Provide the (x, y) coordinate of the cell's center where the given text is located.  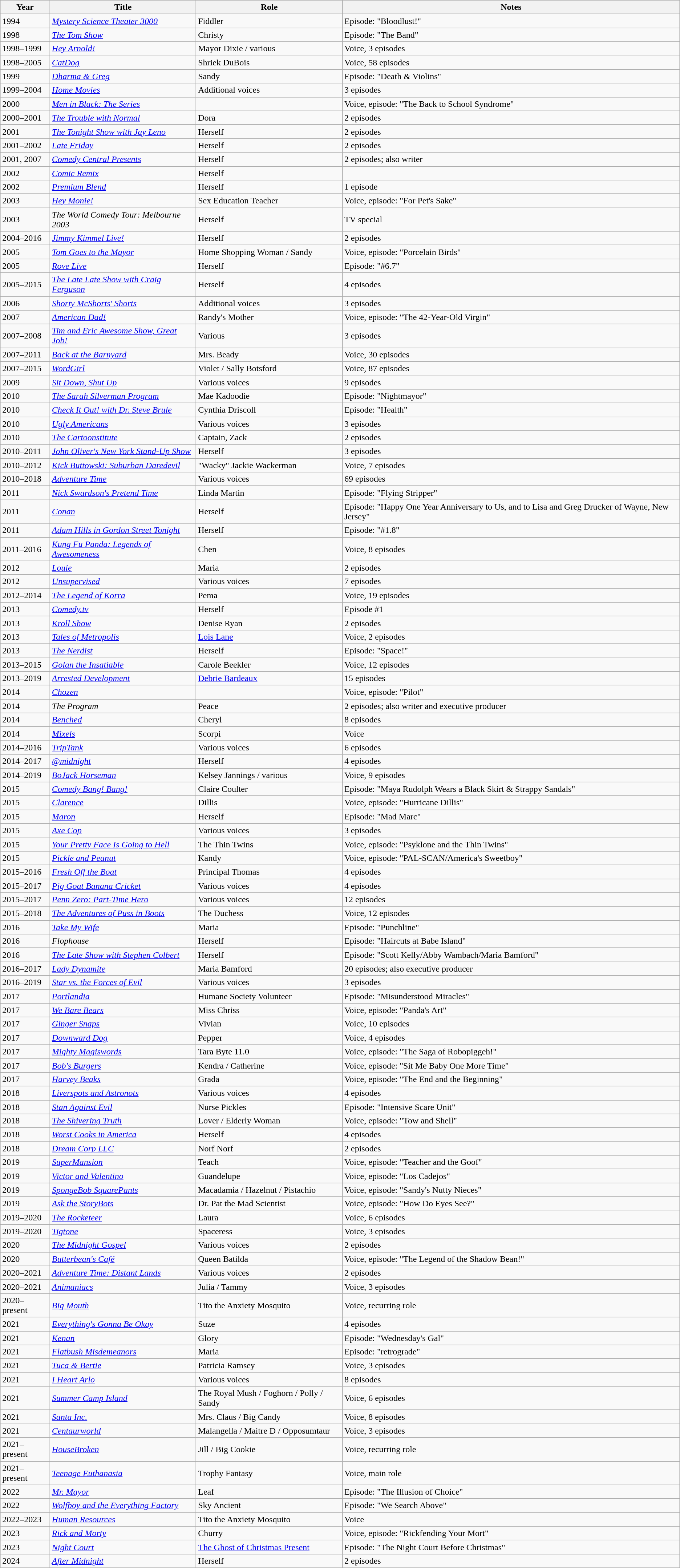
Voice, episode: "The Back to School Syndrome" (511, 104)
1998 (25, 35)
Pepper (270, 1038)
Episode #1 (511, 609)
Laura (270, 1217)
Voice, episode: "Porcelain Birds" (511, 252)
Golan the Insatiable (123, 664)
Animaniacs (123, 1287)
2020–present (25, 1305)
Sit Down, Shut Up (123, 382)
The Adventures of Puss in Boots (123, 913)
Night Court (123, 1547)
Chen (270, 549)
Voice, 2 episodes (511, 637)
2015–2018 (25, 913)
Humane Society Volunteer (270, 996)
Leaf (270, 1492)
Voice, main role (511, 1473)
American Dad! (123, 317)
Bob's Burgers (123, 1065)
2001 (25, 131)
Chozen (123, 692)
BoJack Horseman (123, 775)
Tom Goes to the Mayor (123, 252)
Kenan (123, 1338)
Comedy Central Presents (123, 159)
Dream Corp LLC (123, 1148)
Victor and Valentino (123, 1176)
Sandy (270, 76)
Lois Lane (270, 637)
2014–2017 (25, 761)
Comic Remix (123, 173)
Comedy.tv (123, 609)
Voice, episode: "Teacher and the Goof" (511, 1162)
Tara Byte 11.0 (270, 1052)
Lady Dynamite (123, 969)
The Duchess (270, 913)
Grada (270, 1079)
Nick Swardson's Pretend Time (123, 493)
Pema (270, 595)
2011–2016 (25, 549)
Tim and Eric Awesome Show, Great Job! (123, 336)
Fresh Off the Boat (123, 872)
The Trouble with Normal (123, 118)
Tigtone (123, 1231)
Liverspots and Astronots (123, 1093)
Episode: "Health" (511, 410)
Linda Martin (270, 493)
2006 (25, 303)
The Rocketeer (123, 1217)
Check It Out! with Dr. Steve Brule (123, 410)
I Heart Arlo (123, 1379)
Voice, episode: "Los Cadejos" (511, 1176)
2022–2023 (25, 1519)
2012–2014 (25, 595)
Glory (270, 1338)
Tuca & Bertie (123, 1366)
20 episodes; also executive producer (511, 969)
Pickle and Peanut (123, 858)
Maron (123, 817)
Kelsey Jannings / various (270, 775)
The Shivering Truth (123, 1121)
Patricia Ramsey (270, 1366)
The Legend of Korra (123, 595)
Peace (270, 706)
Christy (270, 35)
Nurse Pickles (270, 1107)
Big Mouth (123, 1305)
Ginger Snaps (123, 1024)
2007–2011 (25, 354)
Spaceress (270, 1231)
Centaurworld (123, 1431)
Mae Kadoodie (270, 396)
Star vs. the Forces of Evil (123, 982)
1998–1999 (25, 49)
2009 (25, 382)
The World Comedy Tour: Melbourne 2003 (123, 219)
1999 (25, 76)
Episode: "Maya Rudolph Wears a Black Skirt & Strappy Sandals" (511, 789)
Cynthia Driscoll (270, 410)
Voice, episode: "Sandy's Nutty Nieces" (511, 1190)
2000 (25, 104)
Episode: "Wednesday's Gal" (511, 1338)
2014–2019 (25, 775)
6 episodes (511, 747)
Norf Norf (270, 1148)
Flatbush Misdemeanors (123, 1352)
2013–2019 (25, 678)
Pig Goat Banana Cricket (123, 886)
Voice, 58 episodes (511, 62)
Teenage Euthanasia (123, 1473)
Episode: "Space!" (511, 651)
Louie (123, 568)
2007 (25, 317)
Voice, episode: "Rickfending Your Mort" (511, 1533)
Sky Ancient (270, 1506)
2010–2018 (25, 479)
@midnight (123, 761)
12 episodes (511, 900)
Voice, 87 episodes (511, 368)
Mr. Mayor (123, 1492)
Episode: "Intensive Scare Unit" (511, 1107)
Kick Buttowski: Suburban Daredevil (123, 465)
Episode: "Misunderstood Miracles" (511, 996)
Clarence (123, 803)
Dr. Pat the Mad Scientist (270, 1204)
Suze (270, 1324)
Mayor Dixie / various (270, 49)
Debrie Bardeaux (270, 678)
Flophouse (123, 941)
Trophy Fantasy (270, 1473)
Ugly Americans (123, 424)
7 episodes (511, 582)
Episode: "#1.8" (511, 530)
Voice, episode: "Hurricane Dillis" (511, 803)
Queen Batilda (270, 1259)
Unsupervised (123, 582)
TV special (511, 219)
Home Movies (123, 90)
The Late Late Show with Craig Ferguson (123, 285)
HouseBroken (123, 1449)
Episode: "#6.7" (511, 266)
Randy's Mother (270, 317)
Voice, 19 episodes (511, 595)
Episode: "The Night Court Before Christmas" (511, 1547)
Kung Fu Panda: Legends of Awesomeness (123, 549)
2024 (25, 1561)
Voice, episode: "The 42-Year-Old Virgin" (511, 317)
Wolfboy and the Everything Factory (123, 1506)
Lover / Elderly Woman (270, 1121)
2 episodes; also writer and executive producer (511, 706)
Rove Live (123, 266)
Human Resources (123, 1519)
The Nerdist (123, 651)
John Oliver's New York Stand-Up Show (123, 451)
Back at the Barnyard (123, 354)
Downward Dog (123, 1038)
15 episodes (511, 678)
Episode: "Nightmayor" (511, 396)
Claire Coulter (270, 789)
Guandelupe (270, 1176)
After Midnight (123, 1561)
Voice, 4 episodes (511, 1038)
Carole Beekler (270, 664)
Principal Thomas (270, 872)
The Sarah Silverman Program (123, 396)
Voice, episode: "How Do Eyes See?" (511, 1204)
Notes (511, 7)
Voice, episode: "PAL-SCAN/America's Sweetboy" (511, 858)
Axe Cop (123, 830)
Mystery Science Theater 3000 (123, 21)
Captain, Zack (270, 438)
Episode: "Haircuts at Babe Island" (511, 941)
2016–2017 (25, 969)
Everything's Gonna Be Okay (123, 1324)
Voice, episode: "The Saga of Robopiggeh!" (511, 1052)
Year (25, 7)
Ask the StoryBots (123, 1204)
Dillis (270, 803)
Jill / Big Cookie (270, 1449)
Title (123, 7)
Adventure Time: Distant Lands (123, 1273)
The Tonight Show with Jay Leno (123, 131)
2013–2015 (25, 664)
Scorpi (270, 734)
2007–2015 (25, 368)
Penn Zero: Part-Time Hero (123, 900)
69 episodes (511, 479)
Hey Arnold! (123, 49)
Episode: "Mad Marc" (511, 817)
Jimmy Kimmel Live! (123, 238)
The Tom Show (123, 35)
Voice, 10 episodes (511, 1024)
Voice, 30 episodes (511, 354)
Episode: "The Illusion of Choice" (511, 1492)
Cheryl (270, 720)
Voice, episode: "Psyklone and the Thin Twins" (511, 844)
Fiddler (270, 21)
Tales of Metropolis (123, 637)
Kroll Show (123, 623)
Miss Chriss (270, 1010)
The Ghost of Christmas Present (270, 1547)
Voice, episode: "The Legend of the Shadow Bean!" (511, 1259)
Men in Black: The Series (123, 104)
2001–2002 (25, 145)
2016–2019 (25, 982)
2010–2012 (25, 465)
Mixels (123, 734)
SuperMansion (123, 1162)
Violet / Sally Botsford (270, 368)
Episode: "Punchline" (511, 927)
2001, 2007 (25, 159)
Maria Bamford (270, 969)
Mrs. Claus / Big Candy (270, 1417)
Episode: "We Search Above" (511, 1506)
Worst Cooks in America (123, 1135)
Santa Inc. (123, 1417)
Adam Hills in Gordon Street Tonight (123, 530)
Voice, episode: "Sit Me Baby One More Time" (511, 1065)
Voice, episode: "Tow and Shell" (511, 1121)
Stan Against Evil (123, 1107)
Voice, episode: "Pilot" (511, 692)
Adventure Time (123, 479)
Harvey Beaks (123, 1079)
Premium Blend (123, 187)
Sex Education Teacher (270, 201)
Benched (123, 720)
Summer Camp Island (123, 1398)
Your Pretty Face Is Going to Hell (123, 844)
2004–2016 (25, 238)
We Bare Bears (123, 1010)
Churry (270, 1533)
Shriek DuBois (270, 62)
Voice, episode: "For Pet's Sake" (511, 201)
Voice, episode: "Panda's Art" (511, 1010)
Episode: "The Band" (511, 35)
Various (270, 336)
Voice, episode: "The End and the Beginning" (511, 1079)
The Late Show with Stephen Colbert (123, 955)
The Cartoonstitute (123, 438)
Late Friday (123, 145)
Julia / Tammy (270, 1287)
Episode: "Happy One Year Anniversary to Us, and to Lisa and Greg Drucker of Wayne, New Jersey" (511, 511)
Macadamia / Hazelnut / Pistachio (270, 1190)
2007–2008 (25, 336)
2014–2016 (25, 747)
Episode: "Flying Stripper" (511, 493)
Home Shopping Woman / Sandy (270, 252)
2005–2015 (25, 285)
Take My Wife (123, 927)
"Wacky" Jackie Wackerman (270, 465)
1 episode (511, 187)
Malangella / Maitre D / Opposumtaur (270, 1431)
Kandy (270, 858)
The Thin Twins (270, 844)
Conan (123, 511)
TripTank (123, 747)
Voice, 7 episodes (511, 465)
Denise Ryan (270, 623)
Episode: "Death & Violins" (511, 76)
The Midnight Gospel (123, 1245)
Comedy Bang! Bang! (123, 789)
2 episodes; also writer (511, 159)
Arrested Development (123, 678)
2015–2016 (25, 872)
Butterbean's Café (123, 1259)
Rick and Morty (123, 1533)
The Program (123, 706)
CatDog (123, 62)
Episode: "retrograde" (511, 1352)
Vivian (270, 1024)
The Royal Mush / Foghorn / Polly / Sandy (270, 1398)
Dharma & Greg (123, 76)
9 episodes (511, 382)
Shorty McShorts' Shorts (123, 303)
1999–2004 (25, 90)
2000–2001 (25, 118)
Portlandia (123, 996)
Mighty Magiswords (123, 1052)
Mrs. Beady (270, 354)
Kendra / Catherine (270, 1065)
Role (270, 7)
Teach (270, 1162)
1994 (25, 21)
Dora (270, 118)
Episode: "Bloodlust!" (511, 21)
Episode: "Scott Kelly/Abby Wambach/Maria Bamford" (511, 955)
Hey Monie! (123, 201)
1998–2005 (25, 62)
SpongeBob SquarePants (123, 1190)
Voice, 9 episodes (511, 775)
WordGirl (123, 368)
2010–2011 (25, 451)
